From the cell containing the given text, extract its center point as [x, y] coordinate. 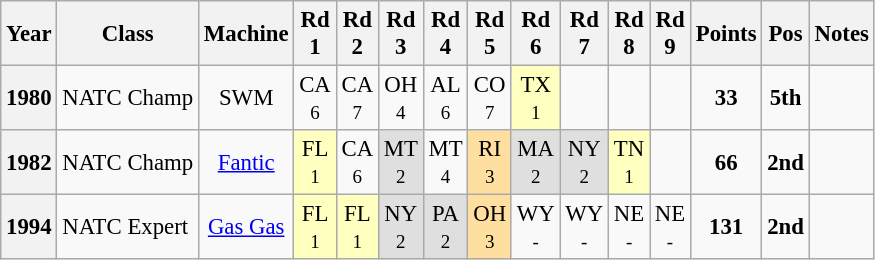
Notes [842, 34]
AL6 [446, 98]
MT2 [400, 162]
Rd4 [446, 34]
MT4 [446, 162]
NATC Expert [128, 228]
MA2 [536, 162]
RI3 [490, 162]
66 [726, 162]
OH4 [400, 98]
Rd3 [400, 34]
1982 [29, 162]
Points [726, 34]
1980 [29, 98]
CO7 [490, 98]
TX1 [536, 98]
Rd9 [670, 34]
131 [726, 228]
OH3 [490, 228]
Year [29, 34]
Pos [786, 34]
TN1 [630, 162]
SWM [246, 98]
5th [786, 98]
1994 [29, 228]
Class [128, 34]
33 [726, 98]
Rd5 [490, 34]
Rd1 [315, 34]
PA2 [446, 228]
Machine [246, 34]
CA7 [357, 98]
Gas Gas [246, 228]
Fantic [246, 162]
Rd6 [536, 34]
Rd2 [357, 34]
Rd8 [630, 34]
Rd7 [584, 34]
